Scan for the cell matching the given text and deliver its [x, y] coordinate at center. 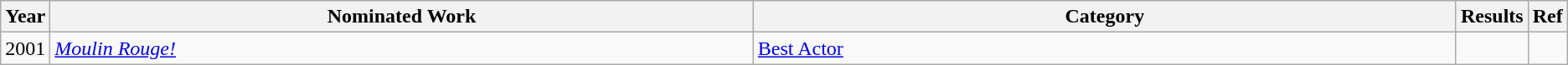
Best Actor [1104, 48]
2001 [25, 48]
Year [25, 17]
Category [1104, 17]
Ref [1548, 17]
Moulin Rouge! [402, 48]
Results [1492, 17]
Nominated Work [402, 17]
